Search for the cell housing the specified text and yield its [X, Y] center coordinate. 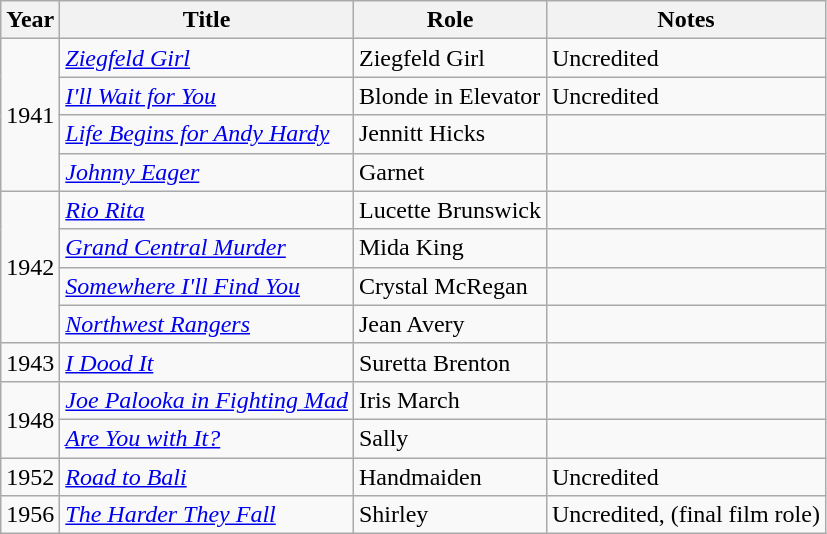
Crystal McRegan [450, 286]
Uncredited, (final film role) [686, 515]
Mida King [450, 248]
Jennitt Hicks [450, 134]
Grand Central Murder [207, 248]
Somewhere I'll Find You [207, 286]
1942 [30, 267]
Jean Avery [450, 324]
Rio Rita [207, 210]
Life Begins for Andy Hardy [207, 134]
Notes [686, 20]
1956 [30, 515]
1948 [30, 419]
1952 [30, 477]
Are You with It? [207, 438]
Iris March [450, 400]
Road to Bali [207, 477]
1941 [30, 115]
Title [207, 20]
Northwest Rangers [207, 324]
Lucette Brunswick [450, 210]
Shirley [450, 515]
Handmaiden [450, 477]
Suretta Brenton [450, 362]
Role [450, 20]
Joe Palooka in Fighting Mad [207, 400]
I Dood It [207, 362]
1943 [30, 362]
Sally [450, 438]
I'll Wait for You [207, 96]
The Harder They Fall [207, 515]
Blonde in Elevator [450, 96]
Johnny Eager [207, 172]
Year [30, 20]
Garnet [450, 172]
